Pinpoint the cell where the given text exists, returning its (X, Y) midpoint coordinate. 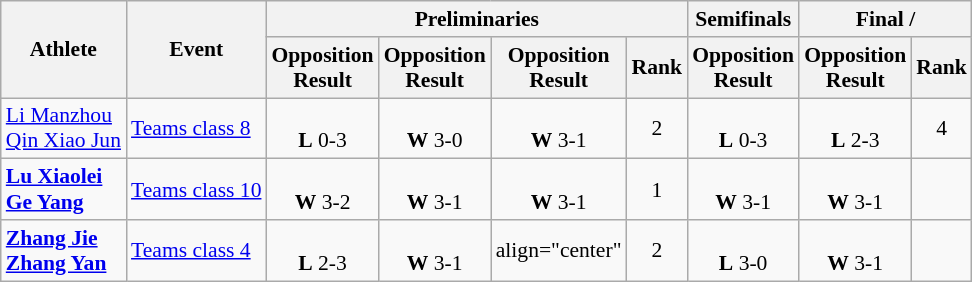
Teams class 10 (196, 190)
W 3-2 (323, 190)
Li Manzhou Qin Xiao Jun (64, 128)
L 3-0 (743, 250)
Athlete (64, 50)
Teams class 8 (196, 128)
1 (658, 190)
W 3-0 (435, 128)
Teams class 4 (196, 250)
Final / (886, 19)
4 (942, 128)
align="center" (559, 250)
Event (196, 50)
Preliminaries (478, 19)
Lu Xiaolei Ge Yang (64, 190)
Semifinals (743, 19)
Zhang Jie Zhang Yan (64, 250)
